From the cell containing the given text, extract its center point as (X, Y) coordinate. 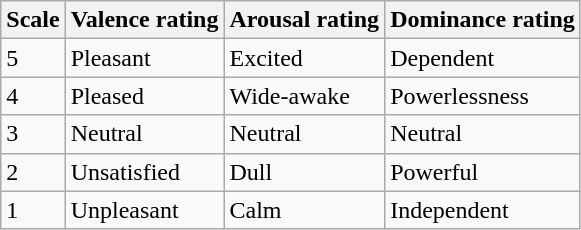
Pleased (144, 96)
Arousal rating (304, 20)
2 (33, 172)
Valence rating (144, 20)
Unpleasant (144, 210)
Powerlessness (483, 96)
Unsatisfied (144, 172)
3 (33, 134)
Excited (304, 58)
Calm (304, 210)
Dull (304, 172)
5 (33, 58)
4 (33, 96)
Dominance rating (483, 20)
Pleasant (144, 58)
1 (33, 210)
Dependent (483, 58)
Wide-awake (304, 96)
Scale (33, 20)
Powerful (483, 172)
Independent (483, 210)
